Capture the cell that displays the provided text and extract its [x, y] central coordinate. 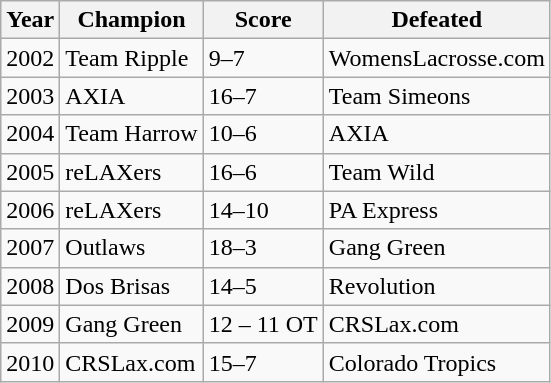
PA Express [436, 210]
2009 [30, 324]
Dos Brisas [132, 286]
16–7 [263, 96]
Team Wild [436, 172]
Team Harrow [132, 134]
Colorado Tropics [436, 362]
2006 [30, 210]
Year [30, 20]
12 – 11 OT [263, 324]
9–7 [263, 58]
2010 [30, 362]
Team Ripple [132, 58]
14–10 [263, 210]
2002 [30, 58]
Score [263, 20]
15–7 [263, 362]
16–6 [263, 172]
10–6 [263, 134]
2007 [30, 248]
Revolution [436, 286]
Champion [132, 20]
Team Simeons [436, 96]
2008 [30, 286]
2004 [30, 134]
Defeated [436, 20]
Outlaws [132, 248]
14–5 [263, 286]
2003 [30, 96]
18–3 [263, 248]
WomensLacrosse.com [436, 58]
2005 [30, 172]
